Detect which cell encompasses the target text, then output its (x, y) center coordinate. 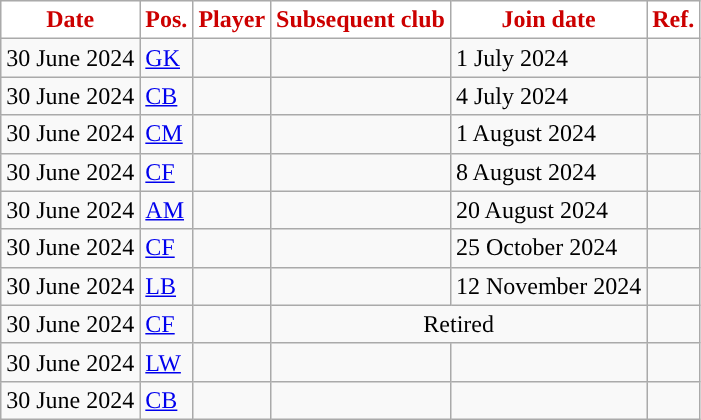
20 August 2024 (548, 210)
LB (166, 286)
Ref. (674, 20)
Pos. (166, 20)
Join date (548, 20)
1 July 2024 (548, 58)
25 October 2024 (548, 248)
Player (232, 20)
Retired (459, 324)
AM (166, 210)
Date (70, 20)
LW (166, 362)
Subsequent club (361, 20)
4 July 2024 (548, 96)
GK (166, 58)
8 August 2024 (548, 172)
CM (166, 134)
1 August 2024 (548, 134)
12 November 2024 (548, 286)
